Return the [X, Y] coordinate for the center point of the cell that contains the specified text.  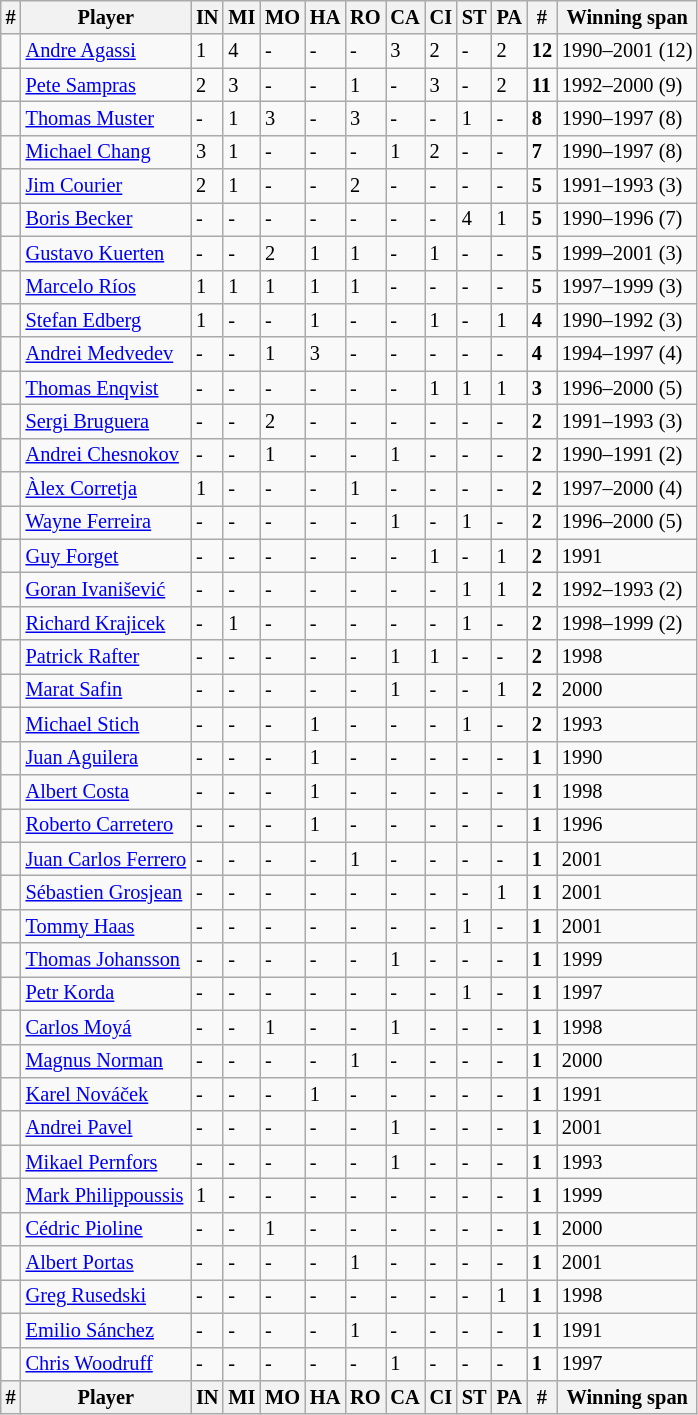
8 [542, 118]
Cédric Pioline [106, 1229]
Albert Costa [106, 791]
Andrei Medvedev [106, 354]
Michael Chang [106, 152]
Juan Aguilera [106, 758]
Andre Agassi [106, 51]
1996 [627, 825]
1990–1992 (3) [627, 320]
Tommy Haas [106, 926]
11 [542, 85]
Magnus Norman [106, 1061]
1997–2000 (4) [627, 489]
1998–1999 (2) [627, 623]
Roberto Carretero [106, 825]
Thomas Muster [106, 118]
Mikael Pernfors [106, 1162]
Patrick Rafter [106, 657]
Emilio Sánchez [106, 1330]
Sergi Bruguera [106, 421]
Mark Philippoussis [106, 1195]
Guy Forget [106, 556]
1997–1999 (3) [627, 287]
Pete Sampras [106, 85]
Thomas Johansson [106, 960]
1992–2000 (9) [627, 85]
Marat Safin [106, 690]
Andrei Chesnokov [106, 455]
Thomas Enqvist [106, 388]
7 [542, 152]
1990–1996 (7) [627, 219]
Carlos Moyá [106, 1027]
12 [542, 51]
1999–2001 (3) [627, 253]
Petr Korda [106, 993]
Richard Krajicek [106, 623]
Albert Portas [106, 1263]
1990 [627, 758]
Greg Rusedski [106, 1296]
1990–1991 (2) [627, 455]
Chris Woodruff [106, 1364]
1994–1997 (4) [627, 354]
Gustavo Kuerten [106, 253]
Boris Becker [106, 219]
Sébastien Grosjean [106, 892]
Marcelo Ríos [106, 287]
Andrei Pavel [106, 1128]
Michael Stich [106, 724]
Àlex Corretja [106, 489]
1992–1993 (2) [627, 589]
Jim Courier [106, 186]
Goran Ivanišević [106, 589]
Wayne Ferreira [106, 522]
Juan Carlos Ferrero [106, 859]
Karel Nováček [106, 1094]
1990–2001 (12) [627, 51]
Stefan Edberg [106, 320]
